Find where the given text appears and provide that cell's center as [x, y] coordinate. 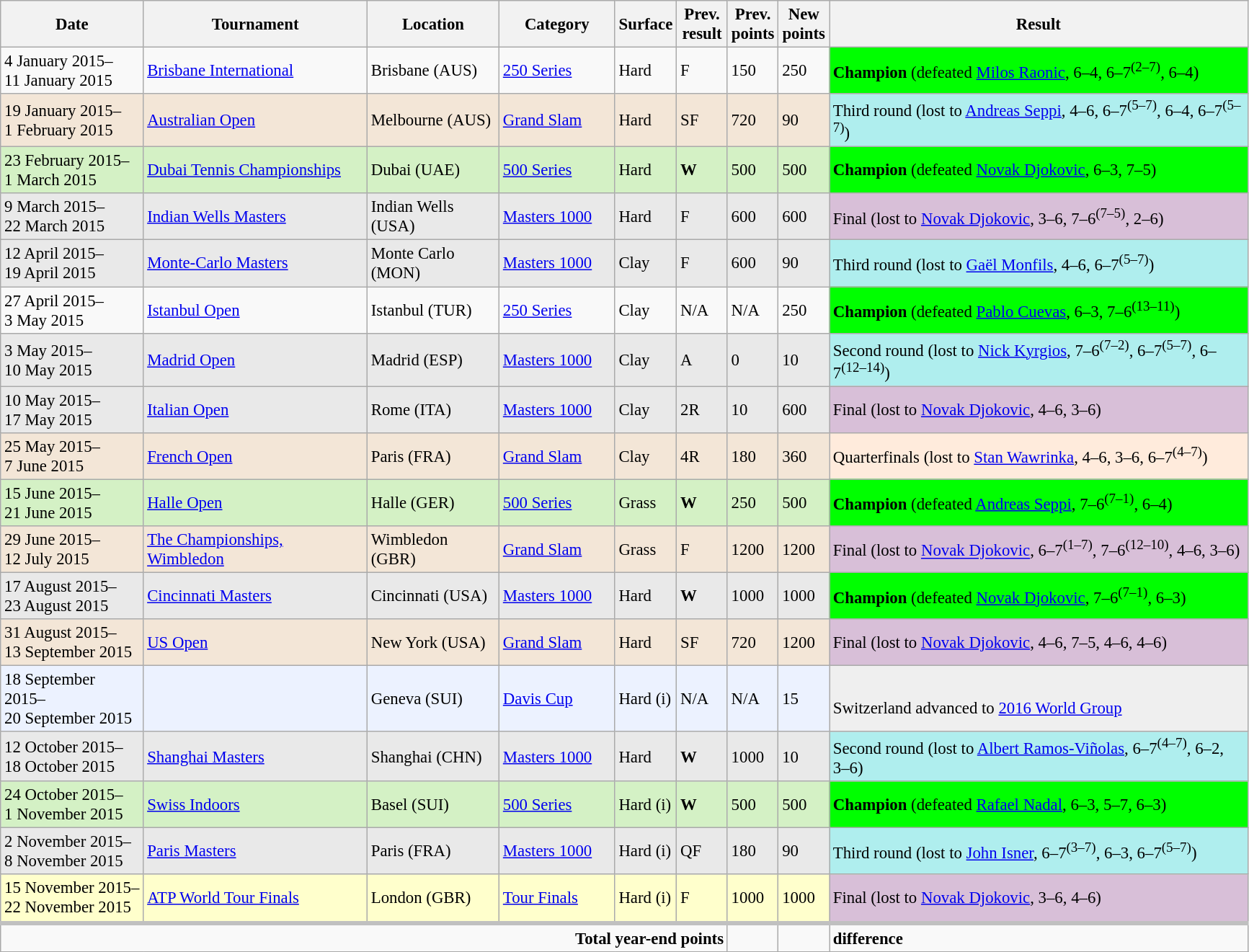
Second round (lost to Albert Ramos-Viñolas, 6–7(4–7), 6–2, 3–6) [1038, 757]
4R [702, 457]
Third round (lost to Gaël Monfils, 4–6, 6–7(5–7)) [1038, 264]
Final (lost to Novak Djokovic, 3–6, 7–6(7–5), 2–6) [1038, 216]
Wimbledon (GBR) [432, 549]
Geneva (SUI) [432, 699]
New points [804, 25]
Surface [646, 25]
Champion (defeated Rafael Nadal, 6–3, 5–7, 6–3) [1038, 804]
Result [1038, 25]
Final (lost to Novak Djokovic, 4–6, 3–6) [1038, 409]
Date [72, 25]
Cincinnati (USA) [432, 595]
Second round (lost to Nick Kyrgios, 7–6(7–2), 6–7(5–7), 6–7(12–14)) [1038, 360]
150 [752, 71]
17 August 2015–23 August 2015 [72, 595]
Third round (lost to Andreas Seppi, 4–6, 6–7(5–7), 6–4, 6–7(5–7)) [1038, 120]
Champion (defeated Novak Djokovic, 6–3, 7–5) [1038, 170]
3 May 2015–10 May 2015 [72, 360]
24 October 2015–1 November 2015 [72, 804]
Champion (defeated Novak Djokovic, 7–6(7–1), 6–3) [1038, 595]
Madrid Open [255, 360]
Dubai Tennis Championships [255, 170]
27 April 2015–3 May 2015 [72, 310]
Swiss Indoors [255, 804]
Basel (SUI) [432, 804]
Shanghai (CHN) [432, 757]
Category [558, 25]
French Open [255, 457]
Dubai (UAE) [432, 170]
10 May 2015–17 May 2015 [72, 409]
US Open [255, 643]
London (GBR) [432, 899]
Champion (defeated Andreas Seppi, 7–6(7–1), 6–4) [1038, 503]
Italian Open [255, 409]
23 February 2015–1 March 2015 [72, 170]
25 May 2015–7 June 2015 [72, 457]
New York (USA) [432, 643]
Total year-end points [365, 937]
QF [702, 852]
0 [752, 360]
The Championships, Wimbledon [255, 549]
Location [432, 25]
Davis Cup [558, 699]
Indian Wells (USA) [432, 216]
Final (lost to Novak Djokovic, 3–6, 4–6) [1038, 899]
Prev. points [752, 25]
Cincinnati Masters [255, 595]
Shanghai Masters [255, 757]
Istanbul Open [255, 310]
Istanbul (TUR) [432, 310]
15 [804, 699]
29 June 2015–12 July 2015 [72, 549]
31 August 2015–13 September 2015 [72, 643]
Brisbane International [255, 71]
Brisbane (AUS) [432, 71]
ATP World Tour Finals [255, 899]
Halle (GER) [432, 503]
9 March 2015–22 March 2015 [72, 216]
12 October 2015–18 October 2015 [72, 757]
4 January 2015–11 January 2015 [72, 71]
Halle Open [255, 503]
Switzerland advanced to 2016 World Group [1038, 699]
Prev. result [702, 25]
Tour Finals [558, 899]
2 November 2015–8 November 2015 [72, 852]
360 [804, 457]
Final (lost to Novak Djokovic, 4–6, 7–5, 4–6, 4–6) [1038, 643]
Madrid (ESP) [432, 360]
19 January 2015–1 February 2015 [72, 120]
A [702, 360]
Champion (defeated Pablo Cuevas, 6–3, 7–6(13–11)) [1038, 310]
Champion (defeated Milos Raonic, 6–4, 6–7(2–7), 6–4) [1038, 71]
Australian Open [255, 120]
Melbourne (AUS) [432, 120]
Final (lost to Novak Djokovic, 6–7(1–7), 7–6(12–10), 4–6, 3–6) [1038, 549]
18 September 2015–20 September 2015 [72, 699]
15 November 2015–22 November 2015 [72, 899]
Quarterfinals (lost to Stan Wawrinka, 4–6, 3–6, 6–7(4–7)) [1038, 457]
2R [702, 409]
Tournament [255, 25]
difference [1038, 937]
Monte-Carlo Masters [255, 264]
Rome (ITA) [432, 409]
12 April 2015–19 April 2015 [72, 264]
15 June 2015–21 June 2015 [72, 503]
Third round (lost to John Isner, 6–7(3–7), 6–3, 6–7(5–7)) [1038, 852]
Paris Masters [255, 852]
Monte Carlo (MON) [432, 264]
Indian Wells Masters [255, 216]
